Capture the cell that displays the provided text and extract its (X, Y) central coordinate. 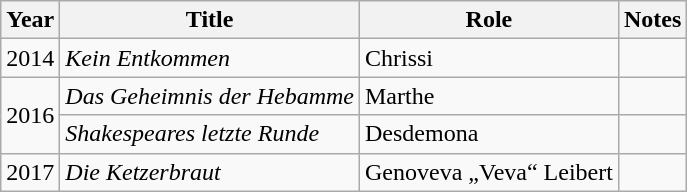
Marthe (488, 96)
Genoveva „Veva“ Leibert (488, 172)
Desdemona (488, 134)
2014 (30, 58)
Shakespeares letzte Runde (210, 134)
Title (210, 20)
Chrissi (488, 58)
2016 (30, 115)
Die Ketzerbraut (210, 172)
Das Geheimnis der Hebamme (210, 96)
Year (30, 20)
Role (488, 20)
Notes (652, 20)
Kein Entkommen (210, 58)
2017 (30, 172)
